Search for the cell housing the specified text and yield its (x, y) center coordinate. 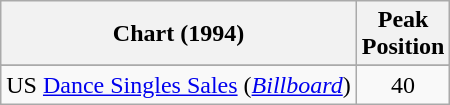
40 (403, 85)
PeakPosition (403, 34)
Chart (1994) (178, 34)
US Dance Singles Sales (Billboard) (178, 85)
